Pinpoint the cell where the given text exists, returning its [x, y] midpoint coordinate. 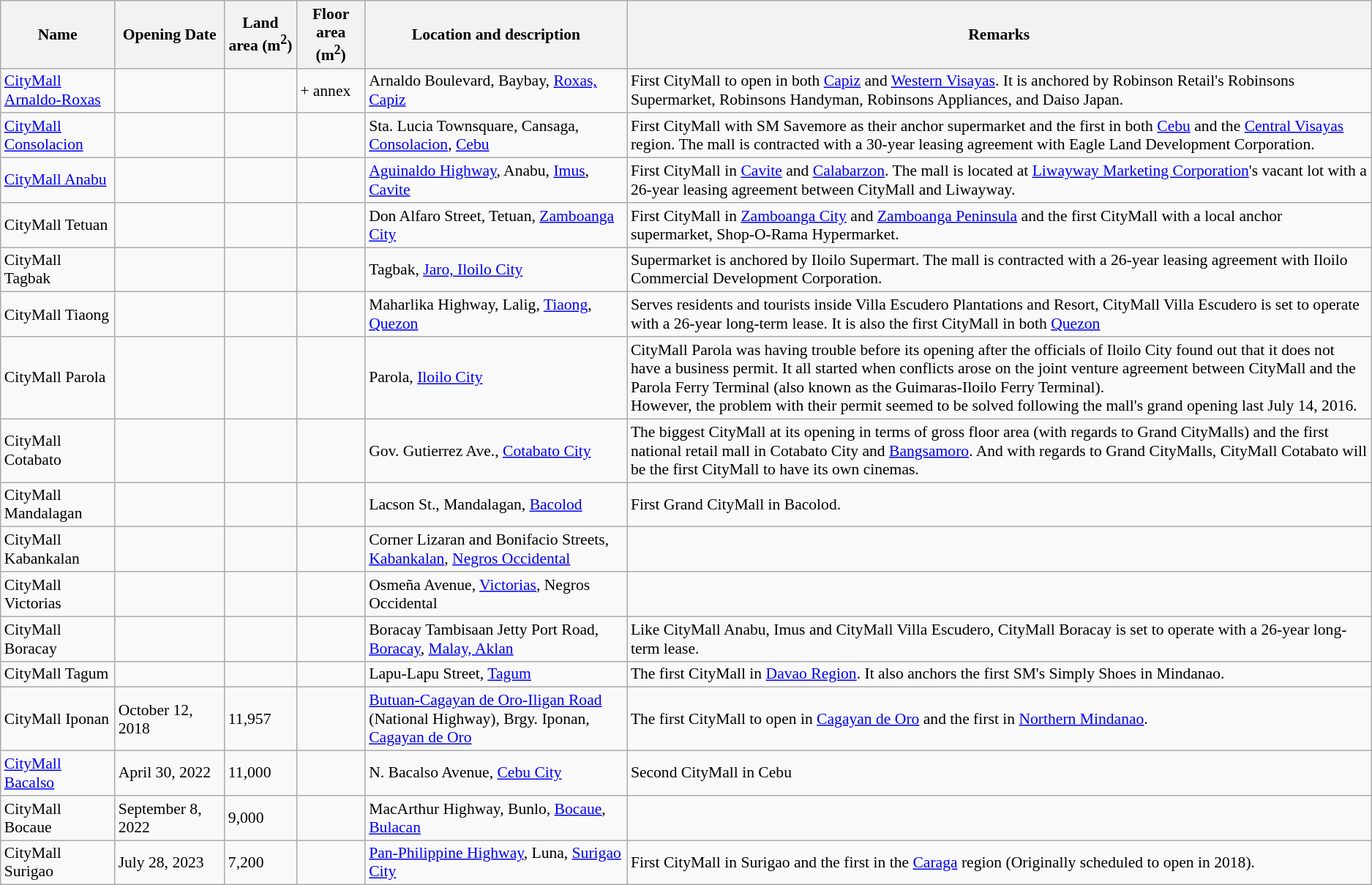
Don Alfaro Street, Tetuan, Zamboanga City [496, 225]
7,200 [260, 862]
The first CityMall to open in Cagayan de Oro and the first in Northern Mindanao. [1000, 719]
Parola, Iloilo City [496, 378]
October 12, 2018 [170, 719]
CityMall Tetuan [58, 225]
Location and description [496, 34]
N. Bacalso Avenue, Cebu City [496, 773]
CityMall Iponan [58, 719]
Arnaldo Boulevard, Baybay, Roxas, Capiz [496, 91]
Second CityMall in Cebu [1000, 773]
CityMall Tagbak [58, 269]
CityMall Surigao [58, 862]
First CityMall in Zamboanga City and Zamboanga Peninsula and the first CityMall with a local anchor supermarket, Shop-O-Rama Hypermarket. [1000, 225]
Lacson St., Mandalagan, Bacolod [496, 505]
Aguinaldo Highway, Anabu, Imus, Cavite [496, 180]
CityMall Consolacion [58, 136]
Boracay Tambisaan Jetty Port Road, Boracay, Malay, Aklan [496, 638]
+ annex [331, 91]
9,000 [260, 818]
Tagbak, Jaro, Iloilo City [496, 269]
Like CityMall Anabu, Imus and CityMall Villa Escudero, CityMall Boracay is set to operate with a 26-year long-term lease. [1000, 638]
Opening Date [170, 34]
CityMall Mandalagan [58, 505]
Butuan-Cagayan de Oro-Iligan Road (National Highway), Brgy. Iponan, Cagayan de Oro [496, 719]
CityMall Kabankalan [58, 549]
11,000 [260, 773]
Supermarket is anchored by Iloilo Supermart. The mall is contracted with a 26-year leasing agreement with Iloilo Commercial Development Corporation. [1000, 269]
11,957 [260, 719]
CityMall Tiaong [58, 315]
April 30, 2022 [170, 773]
CityMall Victorias [58, 594]
Corner Lizaran and Bonifacio Streets, Kabankalan, Negros Occidental [496, 549]
Lapu-Lapu Street, Tagum [496, 674]
Osmeña Avenue, Victorias, Negros Occidental [496, 594]
CityMall Boracay [58, 638]
CityMall Bacalso [58, 773]
Name [58, 34]
Floor area (m2) [331, 34]
July 28, 2023 [170, 862]
September 8, 2022 [170, 818]
The first CityMall in Davao Region. It also anchors the first SM's Simply Shoes in Mindanao. [1000, 674]
CityMall Tagum [58, 674]
CityMall Parola [58, 378]
Remarks [1000, 34]
Sta. Lucia Townsquare, Cansaga, Consolacion, Cebu [496, 136]
MacArthur Highway, Bunlo, Bocaue, Bulacan [496, 818]
First CityMall in Surigao and the first in the Caraga region (Originally scheduled to open in 2018). [1000, 862]
CityMall Bocaue [58, 818]
Gov. Gutierrez Ave., Cotabato City [496, 451]
CityMall Anabu [58, 180]
First Grand CityMall in Bacolod. [1000, 505]
CityMall Arnaldo-Roxas [58, 91]
CityMall Cotabato [58, 451]
Maharlika Highway, Lalig, Tiaong, Quezon [496, 315]
Land area (m2) [260, 34]
Pan-Philippine Highway, Luna, Surigao City [496, 862]
